Output the [x, y] coordinate of the center of the cell containing the given text.  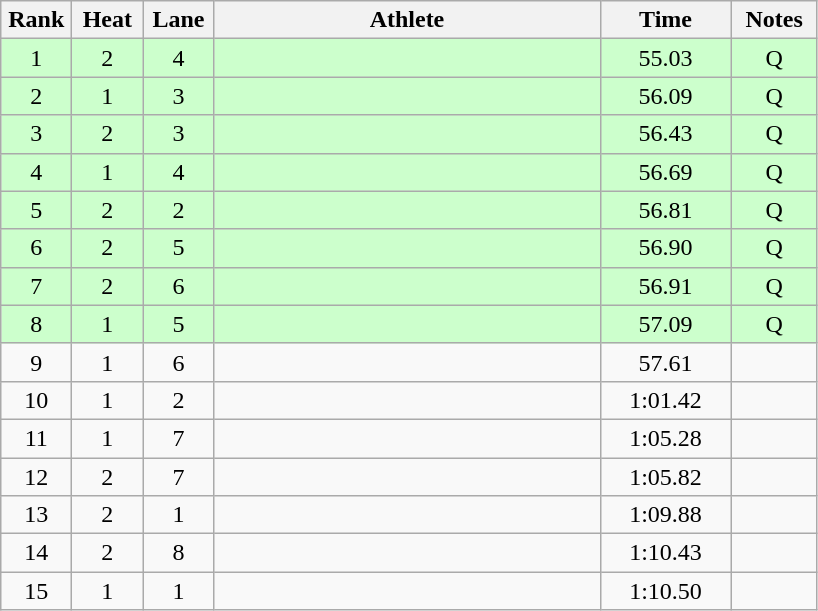
10 [36, 400]
55.03 [666, 58]
Athlete [407, 20]
1:05.82 [666, 477]
1:01.42 [666, 400]
Heat [108, 20]
1:05.28 [666, 438]
56.91 [666, 286]
57.61 [666, 362]
56.09 [666, 96]
1:10.43 [666, 553]
56.90 [666, 248]
1:09.88 [666, 515]
Time [666, 20]
12 [36, 477]
1:10.50 [666, 591]
13 [36, 515]
56.43 [666, 134]
Notes [774, 20]
11 [36, 438]
56.81 [666, 210]
Rank [36, 20]
57.09 [666, 324]
Lane [178, 20]
14 [36, 553]
15 [36, 591]
56.69 [666, 172]
9 [36, 362]
